Return (X, Y) of the center of cell containing provided text 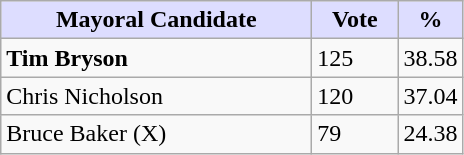
79 (355, 134)
Mayoral Candidate (156, 20)
37.04 (430, 96)
120 (355, 96)
38.58 (430, 58)
Bruce Baker (X) (156, 134)
% (430, 20)
24.38 (430, 134)
Tim Bryson (156, 58)
Chris Nicholson (156, 96)
Vote (355, 20)
125 (355, 58)
